Scan for the cell matching the given text and deliver its (X, Y) coordinate at center. 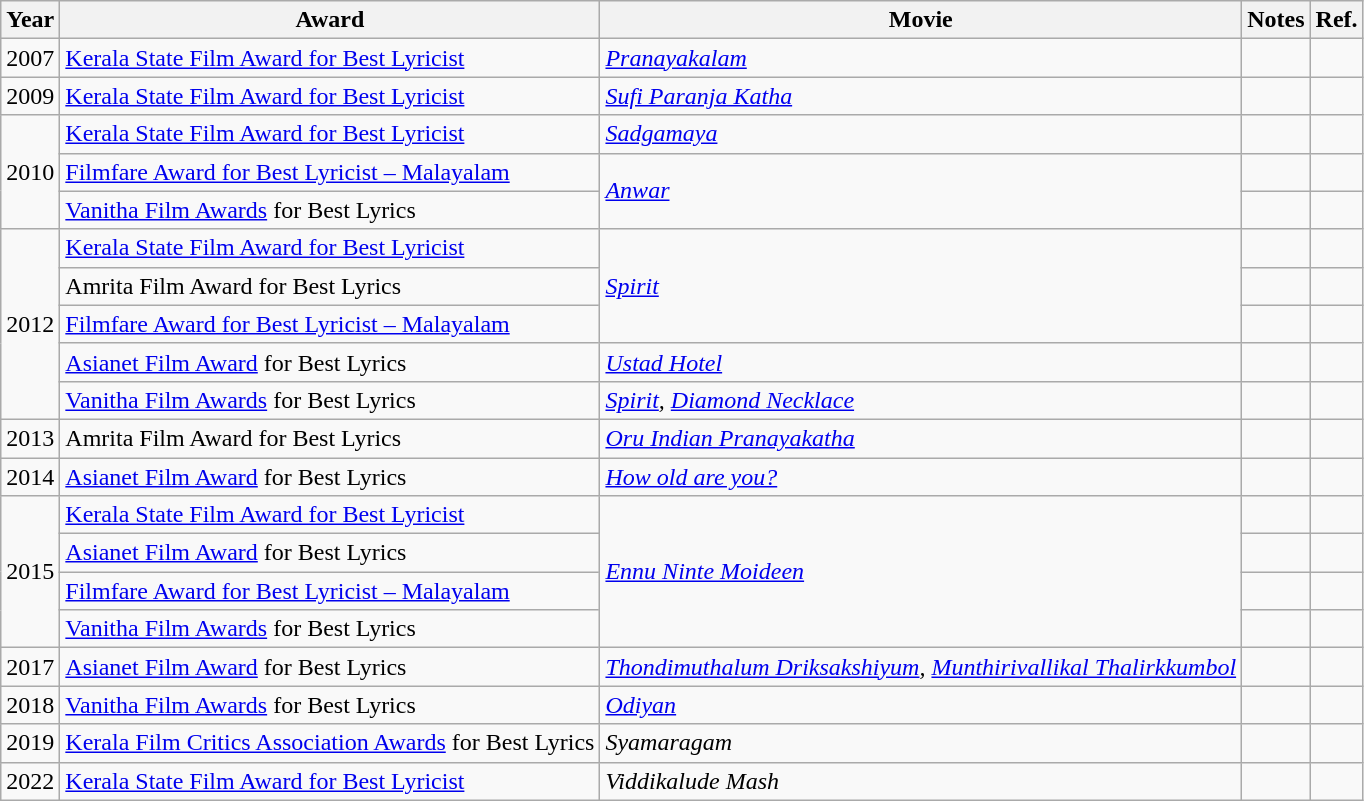
Award (330, 20)
Spirit, Diamond Necklace (921, 400)
Syamaragam (921, 743)
Viddikalude Mash (921, 781)
Anwar (921, 191)
2022 (30, 781)
2015 (30, 572)
Odiyan (921, 705)
2012 (30, 324)
Thondimuthalum Driksakshiyum, Munthirivallikal Thalirkkumbol (921, 667)
2017 (30, 667)
Notes (1276, 20)
2009 (30, 96)
2010 (30, 172)
2013 (30, 438)
How old are you? (921, 477)
2019 (30, 743)
2018 (30, 705)
Spirit (921, 286)
2007 (30, 58)
Sufi Paranja Katha (921, 96)
2014 (30, 477)
Movie (921, 20)
Year (30, 20)
Sadgamaya (921, 134)
Oru Indian Pranayakatha (921, 438)
Ustad Hotel (921, 362)
Ref. (1336, 20)
Kerala Film Critics Association Awards for Best Lyrics (330, 743)
Ennu Ninte Moideen (921, 572)
Pranayakalam (921, 58)
